Identify which cell holds the provided text, then report its [X, Y] central coordinate. 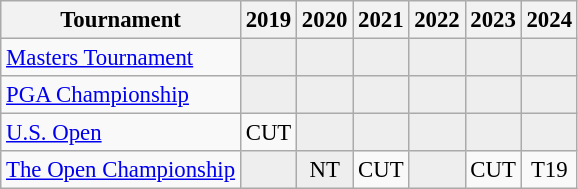
2021 [381, 20]
2022 [437, 20]
2020 [325, 20]
PGA Championship [121, 95]
2024 [549, 20]
Tournament [121, 20]
T19 [549, 170]
2019 [268, 20]
Masters Tournament [121, 58]
U.S. Open [121, 133]
The Open Championship [121, 170]
2023 [493, 20]
NT [325, 170]
